From the cell containing the given text, extract its center point as (X, Y) coordinate. 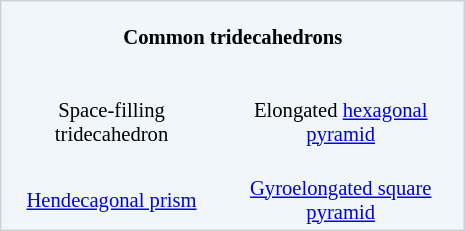
Elongated hexagonal pyramid (341, 110)
Space-filling tridecahedron (112, 110)
Common tridecahedrons (232, 36)
Gyroelongated square pyramid (341, 188)
Hendecagonal prism (112, 188)
